Pinpoint the cell where the given text exists, returning its (X, Y) midpoint coordinate. 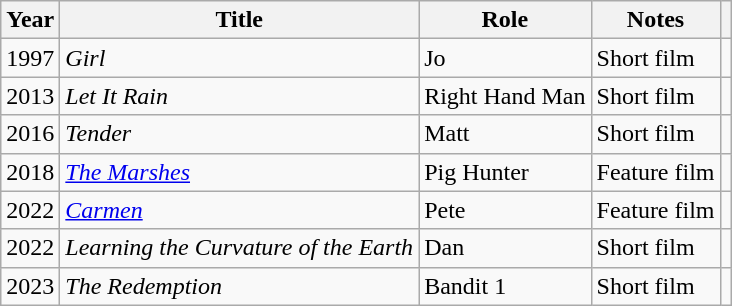
Carmen (240, 210)
Let It Rain (240, 96)
Title (240, 20)
2023 (30, 286)
Dan (505, 248)
Notes (656, 20)
Tender (240, 134)
1997 (30, 58)
Jo (505, 58)
Year (30, 20)
Matt (505, 134)
The Marshes (240, 172)
Role (505, 20)
2013 (30, 96)
Learning the Curvature of the Earth (240, 248)
Pete (505, 210)
2018 (30, 172)
Girl (240, 58)
2016 (30, 134)
Right Hand Man (505, 96)
Bandit 1 (505, 286)
Pig Hunter (505, 172)
The Redemption (240, 286)
